Capture the cell that displays the provided text and extract its (x, y) central coordinate. 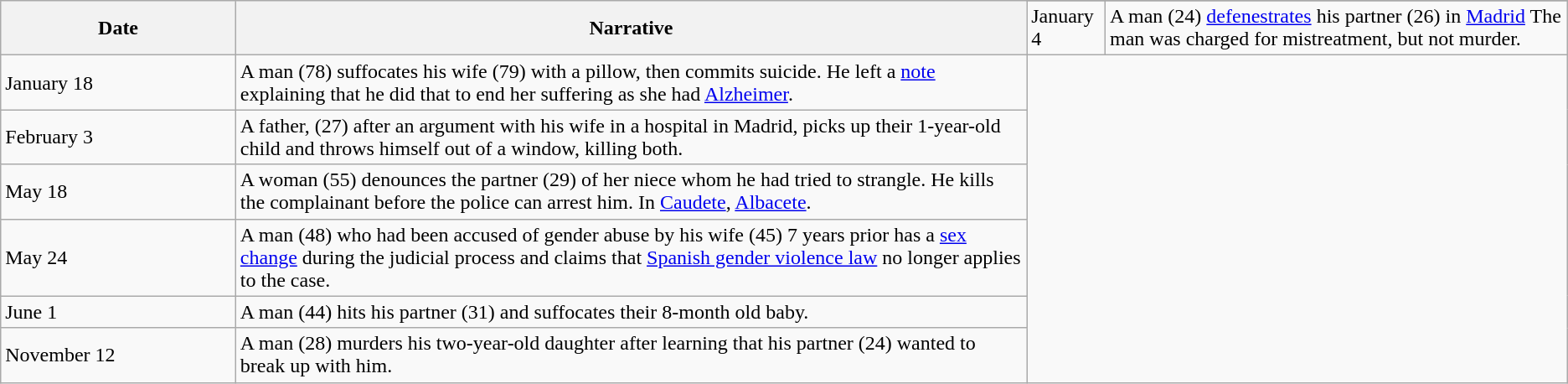
May 18 (119, 191)
January 18 (119, 82)
Date (119, 29)
Narrative (631, 29)
January 4 (1066, 29)
February 3 (119, 138)
November 12 (119, 355)
A man (24) defenestrates his partner (26) in Madrid The man was charged for mistreatment, but not murder. (1337, 29)
A man (44) hits his partner (31) and suffocates their 8-month old baby. (631, 312)
A man (28) murders his two-year-old daughter after learning that his partner (24) wanted to break up with him. (631, 355)
June 1 (119, 312)
May 24 (119, 257)
